Return the [x, y] coordinate for the center point of the cell that contains the specified text.  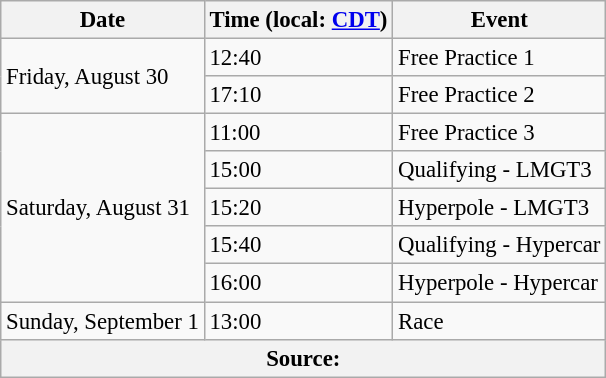
Date [102, 20]
17:10 [298, 95]
15:00 [298, 170]
Free Practice 3 [500, 133]
Event [500, 20]
13:00 [298, 321]
16:00 [298, 283]
11:00 [298, 133]
Source: [304, 358]
Friday, August 30 [102, 76]
Race [500, 321]
Time (local: CDT) [298, 20]
Hyperpole - LMGT3 [500, 208]
Qualifying - Hypercar [500, 245]
Sunday, September 1 [102, 321]
15:40 [298, 245]
Free Practice 1 [500, 58]
Hyperpole - Hypercar [500, 283]
15:20 [298, 208]
12:40 [298, 58]
Saturday, August 31 [102, 208]
Free Practice 2 [500, 95]
Qualifying - LMGT3 [500, 170]
